Capture the cell that displays the provided text and extract its (X, Y) central coordinate. 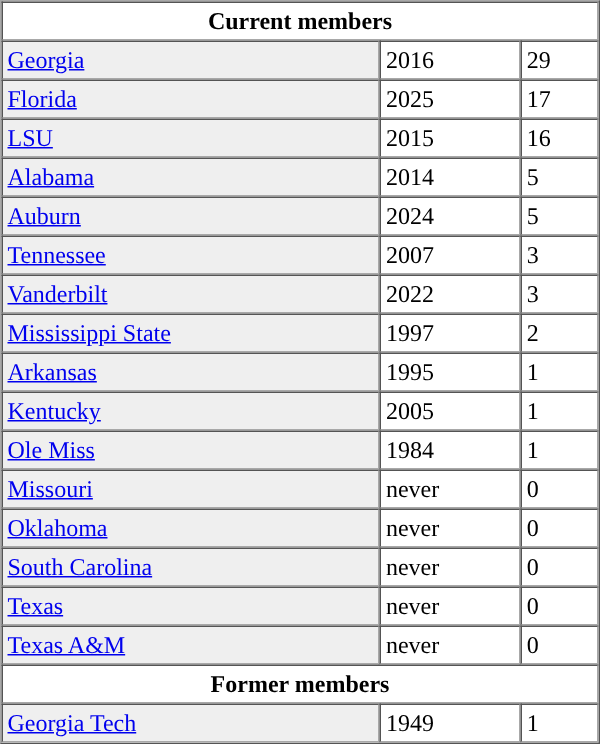
Kentucky (191, 412)
Mississippi State (191, 334)
Georgia Tech (191, 724)
Florida (191, 100)
2025 (450, 100)
Former members (300, 684)
1995 (450, 372)
2014 (450, 178)
LSU (191, 138)
29 (560, 60)
2007 (450, 256)
Vanderbilt (191, 294)
1949 (450, 724)
Oklahoma (191, 528)
1997 (450, 334)
Texas (191, 606)
16 (560, 138)
2 (560, 334)
Tennessee (191, 256)
South Carolina (191, 568)
Ole Miss (191, 450)
Missouri (191, 490)
2015 (450, 138)
Arkansas (191, 372)
2022 (450, 294)
Texas A&M (191, 646)
Auburn (191, 216)
1984 (450, 450)
2005 (450, 412)
Current members (300, 22)
Alabama (191, 178)
2024 (450, 216)
2016 (450, 60)
Georgia (191, 60)
17 (560, 100)
